Output the (x, y) coordinate of the center of the cell containing the given text.  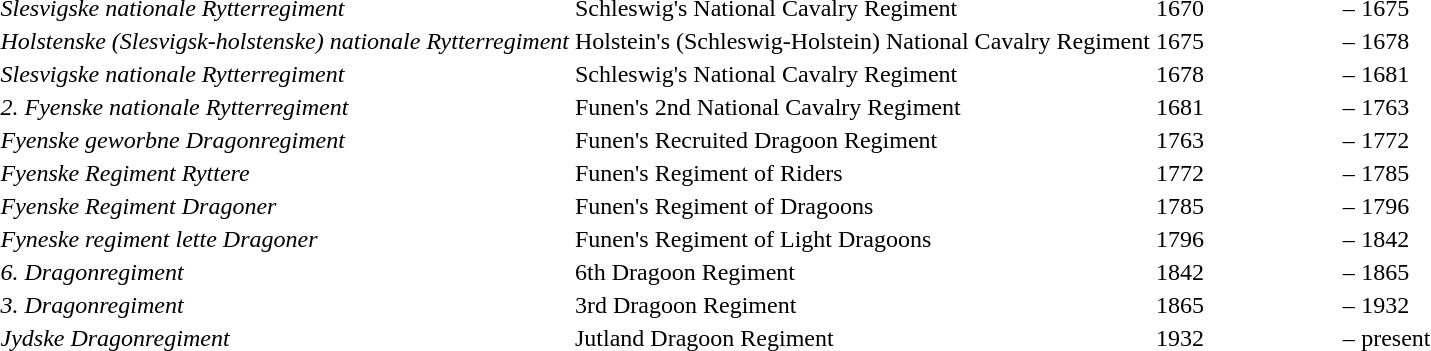
1772 (1246, 173)
3rd Dragoon Regiment (863, 305)
1796 (1246, 239)
1842 (1246, 272)
Funen's Regiment of Dragoons (863, 206)
6th Dragoon Regiment (863, 272)
1678 (1246, 74)
Schleswig's National Cavalry Regiment (863, 74)
Funen's Regiment of Light Dragoons (863, 239)
Funen's 2nd National Cavalry Regiment (863, 107)
1763 (1246, 140)
Funen's Recruited Dragoon Regiment (863, 140)
1681 (1246, 107)
1785 (1246, 206)
Holstein's (Schleswig-Holstein) National Cavalry Regiment (863, 41)
1675 (1246, 41)
Funen's Regiment of Riders (863, 173)
1865 (1246, 305)
